Extract the (x, y) coordinate from the center of the cell holding the provided text.  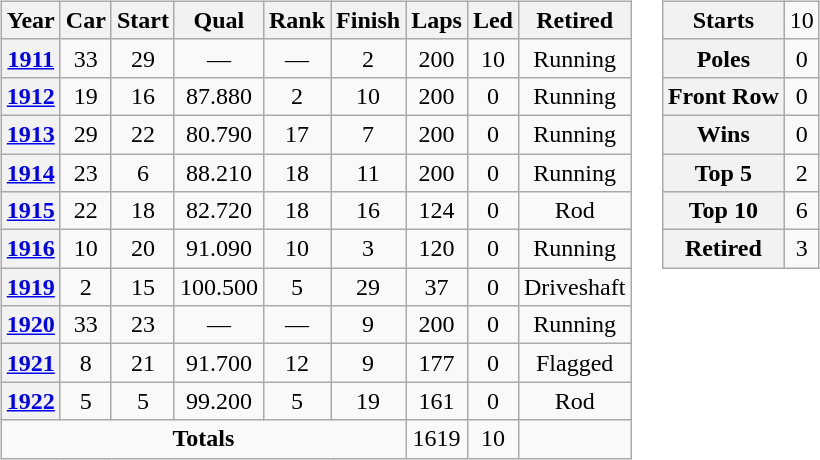
Top 5 (723, 173)
17 (296, 134)
Year (30, 20)
8 (86, 363)
1619 (437, 439)
100.500 (218, 287)
87.880 (218, 96)
Front Row (723, 96)
177 (437, 363)
88.210 (218, 173)
Poles (723, 58)
1921 (30, 363)
161 (437, 401)
Start (142, 20)
1919 (30, 287)
Totals (203, 439)
1920 (30, 325)
Top 10 (723, 211)
Car (86, 20)
Qual (218, 20)
91.700 (218, 363)
Wins (723, 134)
1913 (30, 134)
Flagged (574, 363)
1916 (30, 249)
Led (492, 20)
Rank (296, 20)
1911 (30, 58)
Driveshaft (574, 287)
21 (142, 363)
124 (437, 211)
1912 (30, 96)
15 (142, 287)
11 (368, 173)
1914 (30, 173)
Laps (437, 20)
120 (437, 249)
91.090 (218, 249)
Starts (723, 20)
1915 (30, 211)
80.790 (218, 134)
99.200 (218, 401)
20 (142, 249)
1922 (30, 401)
82.720 (218, 211)
37 (437, 287)
Finish (368, 20)
7 (368, 134)
12 (296, 363)
